Identify which cell holds the provided text, then report its (x, y) central coordinate. 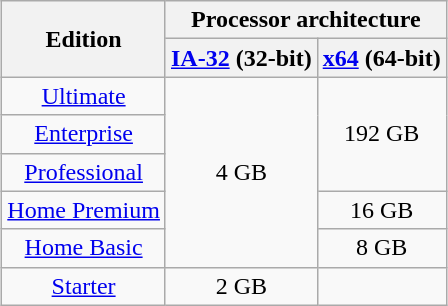
Starter (84, 286)
Enterprise (84, 134)
IA-32 (32-bit) (241, 58)
Edition (84, 39)
Home Premium (84, 210)
192 GB (382, 134)
Professional (84, 172)
Ultimate (84, 96)
Processor architecture (306, 20)
16 GB (382, 210)
Home Basic (84, 248)
8 GB (382, 248)
4 GB (241, 172)
2 GB (241, 286)
x64 (64-bit) (382, 58)
